From the cell containing the given text, extract its center point as [X, Y] coordinate. 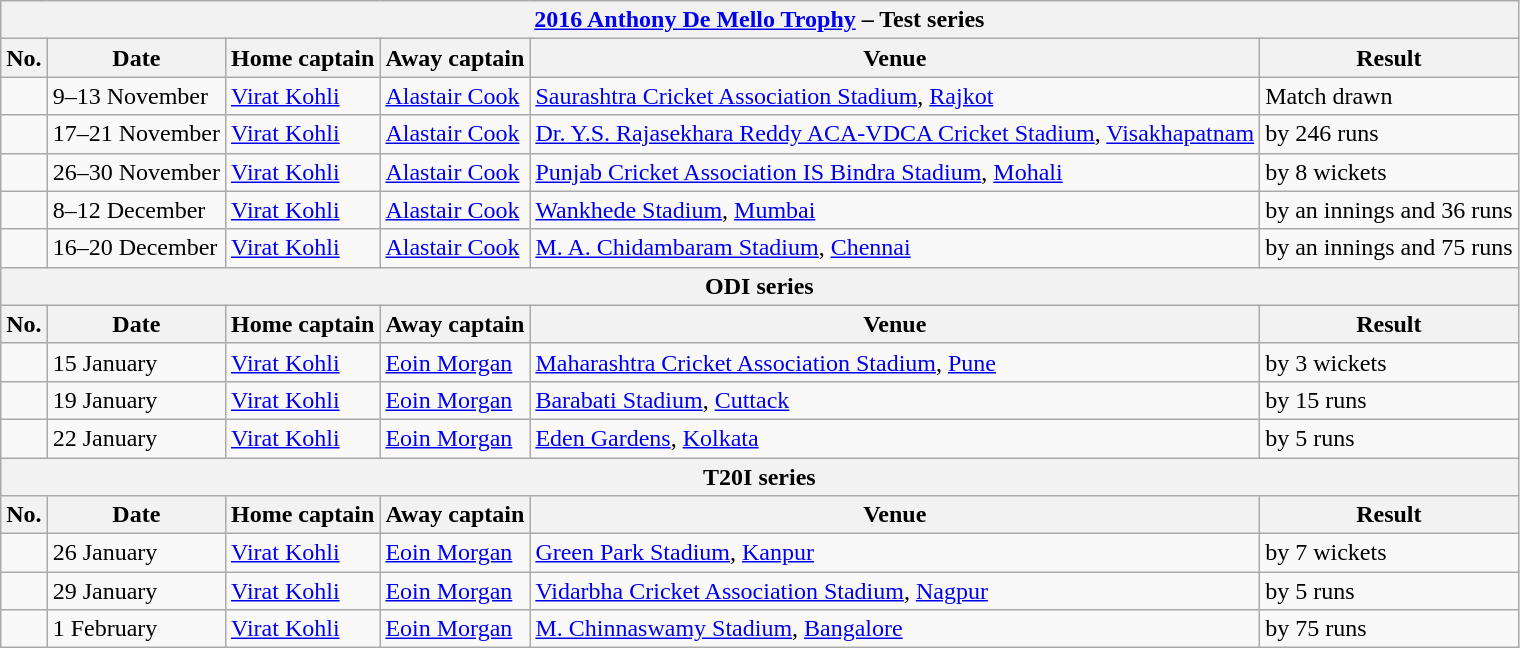
26–30 November [136, 172]
ODI series [760, 286]
Wankhede Stadium, Mumbai [895, 210]
Saurashtra Cricket Association Stadium, Rajkot [895, 96]
Vidarbha Cricket Association Stadium, Nagpur [895, 591]
9–13 November [136, 96]
Dr. Y.S. Rajasekhara Reddy ACA-VDCA Cricket Stadium, Visakhapatnam [895, 134]
Eden Gardens, Kolkata [895, 438]
19 January [136, 400]
29 January [136, 591]
by an innings and 75 runs [1389, 248]
26 January [136, 553]
by 15 runs [1389, 400]
M. Chinnaswamy Stadium, Bangalore [895, 629]
by 8 wickets [1389, 172]
T20I series [760, 477]
by an innings and 36 runs [1389, 210]
by 3 wickets [1389, 362]
17–21 November [136, 134]
2016 Anthony De Mello Trophy – Test series [760, 20]
by 75 runs [1389, 629]
1 February [136, 629]
Barabati Stadium, Cuttack [895, 400]
Punjab Cricket Association IS Bindra Stadium, Mohali [895, 172]
16–20 December [136, 248]
15 January [136, 362]
Green Park Stadium, Kanpur [895, 553]
by 7 wickets [1389, 553]
8–12 December [136, 210]
M. A. Chidambaram Stadium, Chennai [895, 248]
Maharashtra Cricket Association Stadium, Pune [895, 362]
Match drawn [1389, 96]
by 246 runs [1389, 134]
22 January [136, 438]
